Scan for the cell matching the given text and deliver its [X, Y] coordinate at center. 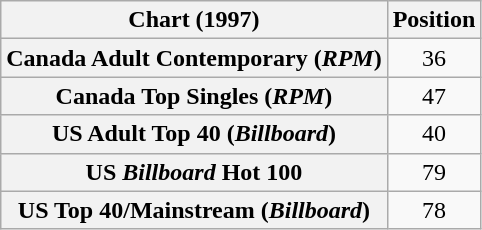
40 [434, 134]
Canada Top Singles (RPM) [194, 96]
47 [434, 96]
Chart (1997) [194, 20]
Canada Adult Contemporary (RPM) [194, 58]
78 [434, 210]
Position [434, 20]
US Adult Top 40 (Billboard) [194, 134]
US Billboard Hot 100 [194, 172]
36 [434, 58]
79 [434, 172]
US Top 40/Mainstream (Billboard) [194, 210]
